Determine the [X, Y] coordinate at the center of the cell enclosing the given text.  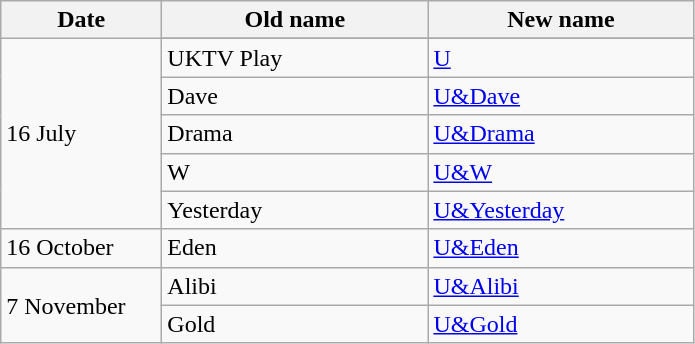
Eden [295, 248]
7 November [82, 305]
Alibi [295, 286]
Dave [295, 96]
U&Alibi [561, 286]
16 July [82, 134]
W [295, 172]
U&Gold [561, 324]
UKTV Play [295, 58]
Yesterday [295, 210]
New name [561, 20]
Gold [295, 324]
Date [82, 20]
Drama [295, 134]
U&Eden [561, 248]
U&W [561, 172]
U [561, 58]
U&Yesterday [561, 210]
U&Drama [561, 134]
16 October [82, 248]
U&Dave [561, 96]
Old name [295, 20]
